Determine the [X, Y] coordinate at the center of the cell enclosing the given text.  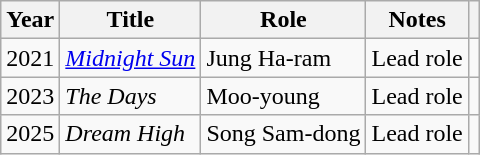
2025 [30, 134]
Year [30, 20]
Notes [417, 20]
Dream High [130, 134]
Midnight Sun [130, 58]
Role [284, 20]
Song Sam-dong [284, 134]
2023 [30, 96]
Jung Ha-ram [284, 58]
Moo-young [284, 96]
The Days [130, 96]
2021 [30, 58]
Title [130, 20]
